Search for the cell housing the specified text and yield its [X, Y] center coordinate. 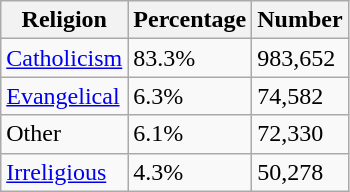
83.3% [190, 58]
983,652 [300, 58]
72,330 [300, 134]
Catholicism [64, 58]
50,278 [300, 172]
Other [64, 134]
6.1% [190, 134]
Religion [64, 20]
Percentage [190, 20]
Irreligious [64, 172]
4.3% [190, 172]
74,582 [300, 96]
Number [300, 20]
Evangelical [64, 96]
6.3% [190, 96]
